Provide the (x, y) coordinate of the cell's center where the given text is located.  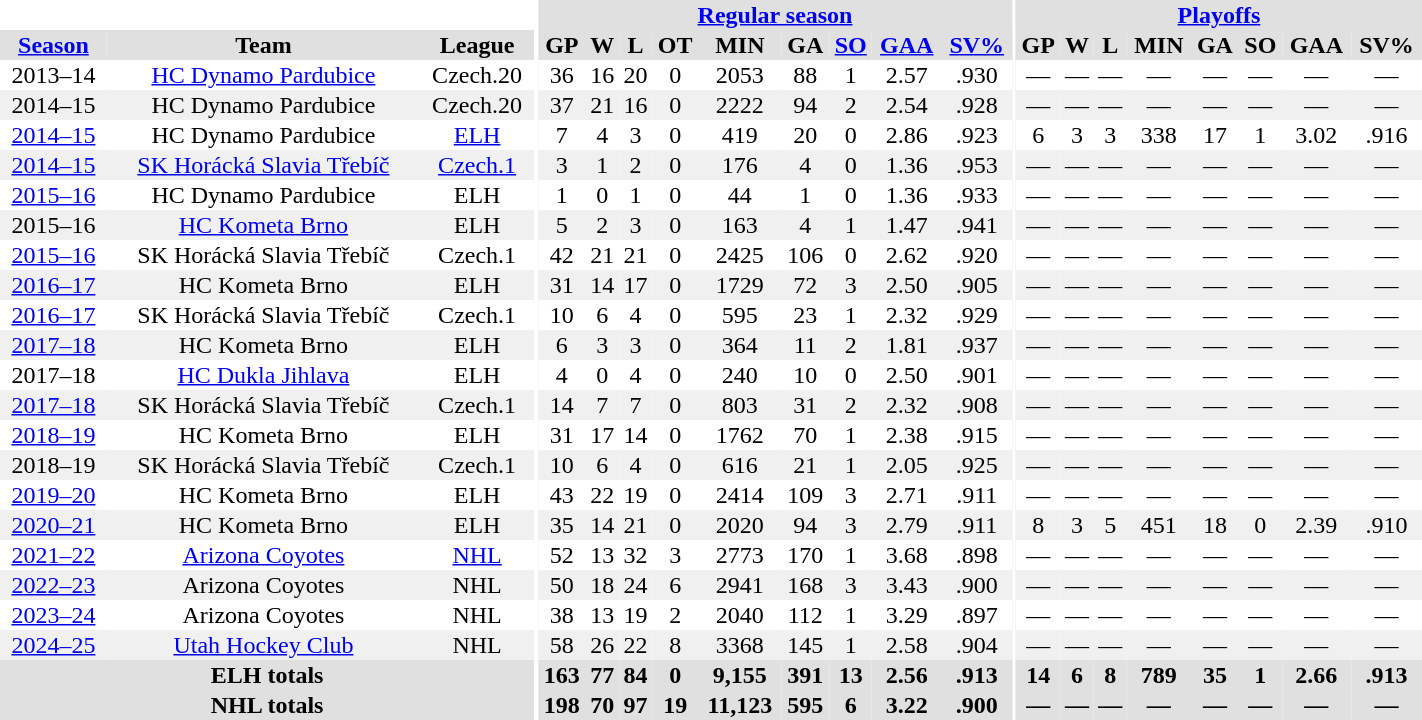
Regular season (775, 15)
2.62 (906, 255)
176 (740, 165)
97 (636, 705)
2425 (740, 255)
.916 (1386, 135)
1729 (740, 285)
803 (740, 405)
170 (805, 555)
.920 (976, 255)
.923 (976, 135)
.928 (976, 105)
.937 (976, 345)
2.86 (906, 135)
1.81 (906, 345)
391 (805, 675)
1.47 (906, 225)
36 (562, 75)
2773 (740, 555)
11,123 (740, 705)
NHL totals (267, 705)
2013–14 (54, 75)
.898 (976, 555)
84 (636, 675)
.930 (976, 75)
2.39 (1316, 525)
77 (602, 675)
Playoffs (1219, 15)
.941 (976, 225)
364 (740, 345)
2040 (740, 615)
2.58 (906, 645)
88 (805, 75)
3.43 (906, 585)
.905 (976, 285)
2021–22 (54, 555)
32 (636, 555)
112 (805, 615)
9,155 (740, 675)
11 (805, 345)
2.56 (906, 675)
.933 (976, 195)
168 (805, 585)
789 (1159, 675)
.929 (976, 315)
72 (805, 285)
2019–20 (54, 495)
.910 (1386, 525)
23 (805, 315)
OT (675, 45)
3368 (740, 645)
2024–25 (54, 645)
2222 (740, 105)
145 (805, 645)
43 (562, 495)
Team (264, 45)
HC Dukla Jihlava (264, 375)
2020–21 (54, 525)
26 (602, 645)
.915 (976, 435)
2023–24 (54, 615)
2.54 (906, 105)
2020 (740, 525)
3.22 (906, 705)
2.66 (1316, 675)
38 (562, 615)
24 (636, 585)
.908 (976, 405)
240 (740, 375)
2941 (740, 585)
.901 (976, 375)
37 (562, 105)
42 (562, 255)
616 (740, 465)
2.05 (906, 465)
58 (562, 645)
338 (1159, 135)
1762 (740, 435)
2.79 (906, 525)
ELH totals (267, 675)
2.38 (906, 435)
198 (562, 705)
League (477, 45)
52 (562, 555)
50 (562, 585)
2.57 (906, 75)
3.68 (906, 555)
.904 (976, 645)
44 (740, 195)
2414 (740, 495)
2053 (740, 75)
2022–23 (54, 585)
451 (1159, 525)
3.29 (906, 615)
.953 (976, 165)
2.71 (906, 495)
3.02 (1316, 135)
Season (54, 45)
.925 (976, 465)
109 (805, 495)
419 (740, 135)
.897 (976, 615)
Utah Hockey Club (264, 645)
106 (805, 255)
